Determine the (X, Y) coordinate at the center of the cell enclosing the given text.  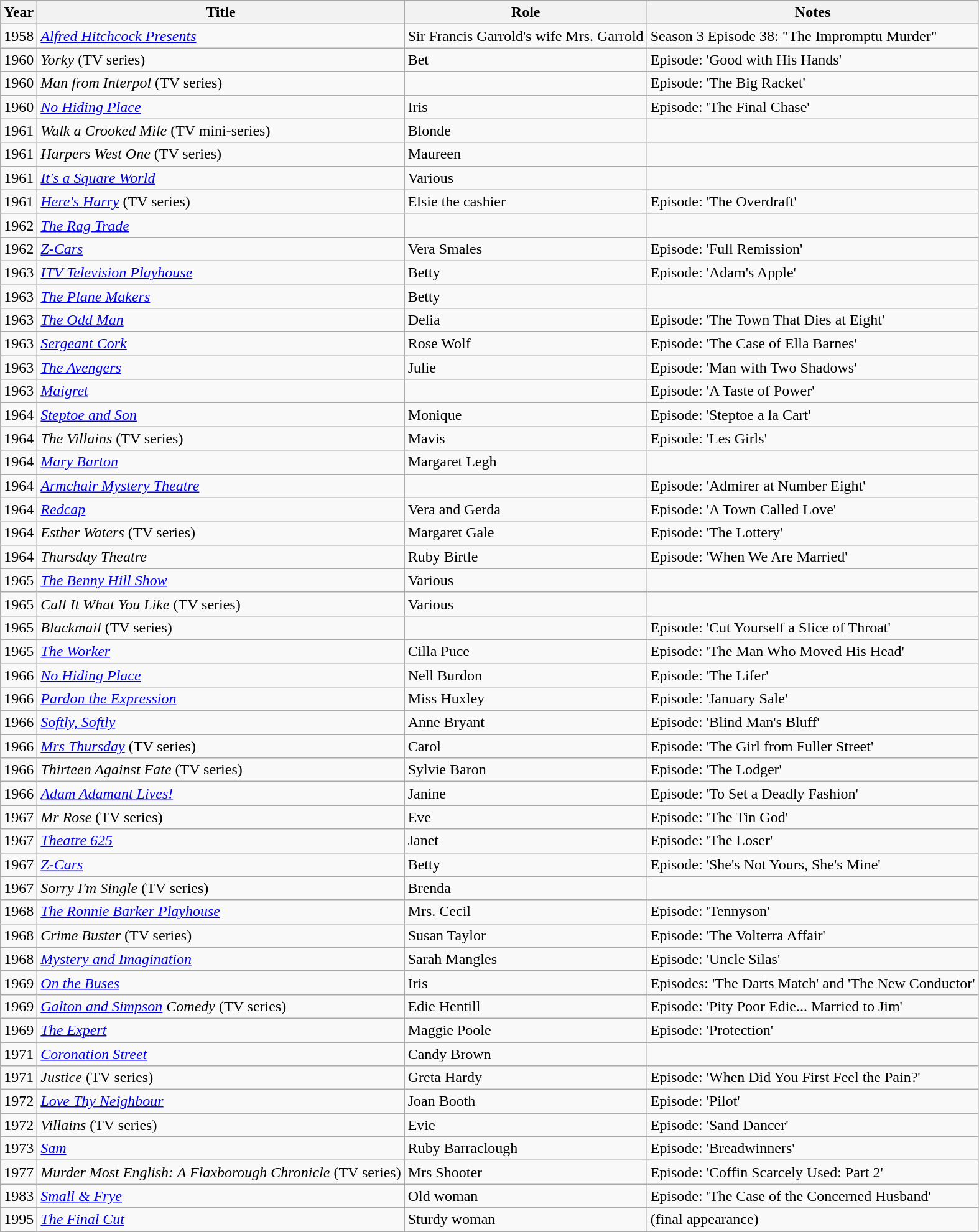
Vera Smales (526, 249)
Title (221, 12)
Episode: 'The Loser' (812, 841)
Galton and Simpson Comedy (TV series) (221, 1006)
On the Buses (221, 983)
Sarah Mangles (526, 959)
Episode: 'The Lodger' (812, 770)
The Villains (TV series) (221, 438)
Rose Wolf (526, 344)
Episode: 'Breadwinners' (812, 1149)
Season 3 Episode 38: "The Impromptu Murder" (812, 36)
Greta Hardy (526, 1078)
Episode: 'Adam's Apple' (812, 272)
Susan Taylor (526, 935)
Vera and Gerda (526, 509)
Sylvie Baron (526, 770)
Mavis (526, 438)
Here's Harry (TV series) (221, 201)
Episode: 'Coffin Scarcely Used: Part 2' (812, 1172)
Blonde (526, 131)
Nell Burdon (526, 675)
Walk a Crooked Mile (TV mini-series) (221, 131)
Brenda (526, 888)
Monique (526, 415)
1973 (19, 1149)
Episode: 'Les Girls' (812, 438)
Carol (526, 746)
Episode: 'The Lottery' (812, 533)
Edie Hentill (526, 1006)
Thursday Theatre (221, 557)
The Ronnie Barker Playhouse (221, 912)
Softly, Softly (221, 723)
Adam Adamant Lives! (221, 794)
The Odd Man (221, 320)
Eve (526, 817)
Episodes: 'The Darts Match' and 'The New Conductor' (812, 983)
Episode: 'The Case of Ella Barnes' (812, 344)
Pardon the Expression (221, 699)
1983 (19, 1196)
Mary Barton (221, 462)
Alfred Hitchcock Presents (221, 36)
Margaret Legh (526, 462)
Episode: 'A Town Called Love' (812, 509)
Episode: 'To Set a Deadly Fashion' (812, 794)
Episode: 'The Man Who Moved His Head' (812, 651)
Episode: 'The Lifer' (812, 675)
Elsie the cashier (526, 201)
The Benny Hill Show (221, 580)
Episode: 'Cut Yourself a Slice of Throat' (812, 628)
Episode: 'Steptoe a la Cart' (812, 415)
The Plane Makers (221, 297)
Julie (526, 368)
Justice (TV series) (221, 1078)
Old woman (526, 1196)
Episode: 'When Did You First Feel the Pain?' (812, 1078)
Man from Interpol (TV series) (221, 83)
Episode: 'Good with His Hands' (812, 60)
Candy Brown (526, 1054)
Episode: 'A Taste of Power' (812, 391)
Episode: 'Protection' (812, 1030)
Episode: 'Man with Two Shadows' (812, 368)
The Expert (221, 1030)
Mrs Thursday (TV series) (221, 746)
Sir Francis Garrold's wife Mrs. Garrold (526, 36)
The Avengers (221, 368)
Episode: 'The Overdraft' (812, 201)
Esther Waters (TV series) (221, 533)
Role (526, 12)
Episode: 'The Case of the Concerned Husband' (812, 1196)
Thirteen Against Fate (TV series) (221, 770)
Sorry I'm Single (TV series) (221, 888)
Episode: 'Pilot' (812, 1101)
Armchair Mystery Theatre (221, 486)
Villains (TV series) (221, 1125)
Mr Rose (TV series) (221, 817)
Call It What You Like (TV series) (221, 604)
1958 (19, 36)
Episode: 'Sand Dancer' (812, 1125)
Murder Most English: A Flaxborough Chronicle (TV series) (221, 1172)
Anne Bryant (526, 723)
Episode: 'Admirer at Number Eight' (812, 486)
Episode: 'Pity Poor Edie... Married to Jim' (812, 1006)
Episode: 'The Big Racket' (812, 83)
Episode: 'The Volterra Affair' (812, 935)
Episode: 'She's Not Yours, She's Mine' (812, 864)
Janine (526, 794)
Mystery and Imagination (221, 959)
Harpers West One (TV series) (221, 154)
The Rag Trade (221, 225)
Steptoe and Son (221, 415)
Maggie Poole (526, 1030)
Ruby Birtle (526, 557)
Mrs Shooter (526, 1172)
Sergeant Cork (221, 344)
Episode: 'January Sale' (812, 699)
Episode: 'The Town That Dies at Eight' (812, 320)
Episode: 'Full Remission' (812, 249)
Episode: 'When We Are Married' (812, 557)
Redcap (221, 509)
Maigret (221, 391)
Bet (526, 60)
(final appearance) (812, 1220)
Ruby Barraclough (526, 1149)
Episode: 'The Tin God' (812, 817)
Episode: 'The Final Chase' (812, 107)
Sturdy woman (526, 1220)
1995 (19, 1220)
Miss Huxley (526, 699)
Coronation Street (221, 1054)
Crime Buster (TV series) (221, 935)
Small & Frye (221, 1196)
Yorky (TV series) (221, 60)
Sam (221, 1149)
Delia (526, 320)
Joan Booth (526, 1101)
Margaret Gale (526, 533)
Episode: 'Blind Man's Bluff' (812, 723)
The Worker (221, 651)
Blackmail (TV series) (221, 628)
Year (19, 12)
Theatre 625 (221, 841)
The Final Cut (221, 1220)
Mrs. Cecil (526, 912)
Maureen (526, 154)
Love Thy Neighbour (221, 1101)
1977 (19, 1172)
Notes (812, 12)
Episode: 'Uncle Silas' (812, 959)
ITV Television Playhouse (221, 272)
Cilla Puce (526, 651)
Episode: 'Tennyson' (812, 912)
Episode: 'The Girl from Fuller Street' (812, 746)
It's a Square World (221, 178)
Janet (526, 841)
Evie (526, 1125)
